Determine the (X, Y) coordinate at the center of the cell enclosing the given text.  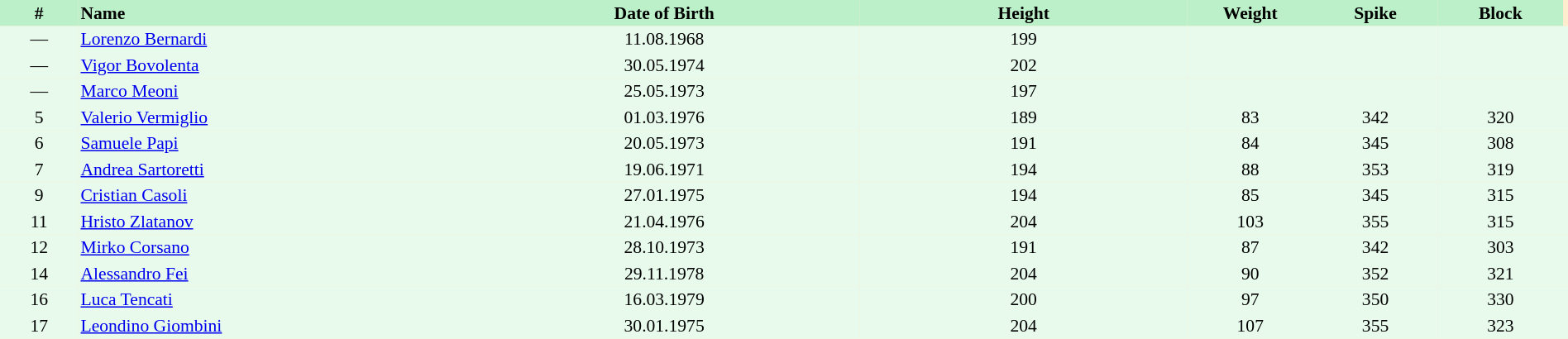
197 (1024, 91)
Spike (1374, 13)
87 (1250, 248)
321 (1500, 274)
6 (39, 144)
14 (39, 274)
353 (1374, 169)
319 (1500, 169)
16.03.1979 (664, 299)
330 (1500, 299)
Weight (1250, 13)
189 (1024, 117)
21.04.1976 (664, 222)
Date of Birth (664, 13)
Vigor Bovolenta (273, 65)
352 (1374, 274)
202 (1024, 65)
Mirko Corsano (273, 248)
# (39, 13)
29.11.1978 (664, 274)
Valerio Vermiglio (273, 117)
7 (39, 169)
308 (1500, 144)
107 (1250, 326)
20.05.1973 (664, 144)
30.05.1974 (664, 65)
25.05.1973 (664, 91)
200 (1024, 299)
17 (39, 326)
12 (39, 248)
Height (1024, 13)
303 (1500, 248)
11 (39, 222)
Andrea Sartoretti (273, 169)
88 (1250, 169)
Block (1500, 13)
11.08.1968 (664, 40)
9 (39, 195)
Leondino Giombini (273, 326)
103 (1250, 222)
27.01.1975 (664, 195)
90 (1250, 274)
28.10.1973 (664, 248)
30.01.1975 (664, 326)
19.06.1971 (664, 169)
84 (1250, 144)
Lorenzo Bernardi (273, 40)
83 (1250, 117)
199 (1024, 40)
350 (1374, 299)
Hristo Zlatanov (273, 222)
16 (39, 299)
85 (1250, 195)
Luca Tencati (273, 299)
01.03.1976 (664, 117)
Samuele Papi (273, 144)
Cristian Casoli (273, 195)
Alessandro Fei (273, 274)
320 (1500, 117)
323 (1500, 326)
Marco Meoni (273, 91)
Name (273, 13)
5 (39, 117)
97 (1250, 299)
